Detect which cell encompasses the target text, then output its [X, Y] center coordinate. 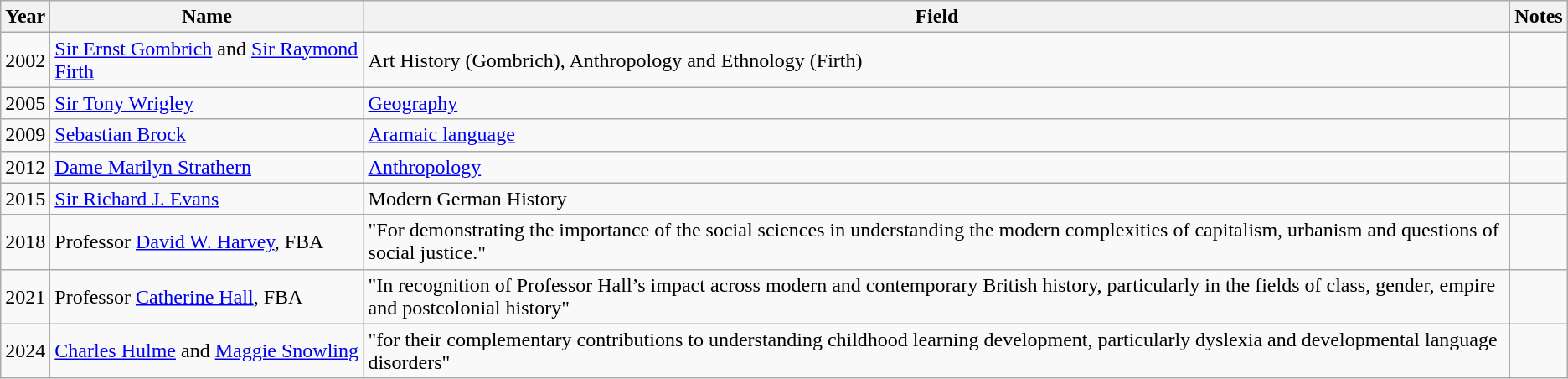
Sebastian Brock [207, 135]
Anthropology [936, 167]
Sir Tony Wrigley [207, 103]
2021 [25, 297]
2009 [25, 135]
2024 [25, 350]
2005 [25, 103]
Modern German History [936, 199]
2018 [25, 241]
2012 [25, 167]
Name [207, 17]
Art History (Gombrich), Anthropology and Ethnology (Firth) [936, 60]
2015 [25, 199]
"for their complementary contributions to understanding childhood learning development, particularly dyslexia and developmental language disorders" [936, 350]
Geography [936, 103]
Charles Hulme and Maggie Snowling [207, 350]
Notes [1539, 17]
Year [25, 17]
Sir Richard J. Evans [207, 199]
Aramaic language [936, 135]
Professor Catherine Hall, FBA [207, 297]
Field [936, 17]
Sir Ernst Gombrich and Sir Raymond Firth [207, 60]
Dame Marilyn Strathern [207, 167]
2002 [25, 60]
Professor David W. Harvey, FBA [207, 241]
